Capture the cell that displays the provided text and extract its (x, y) central coordinate. 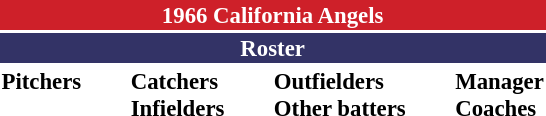
1966 California Angels (272, 15)
Roster (272, 48)
